Detect which cell encompasses the target text, then output its [X, Y] center coordinate. 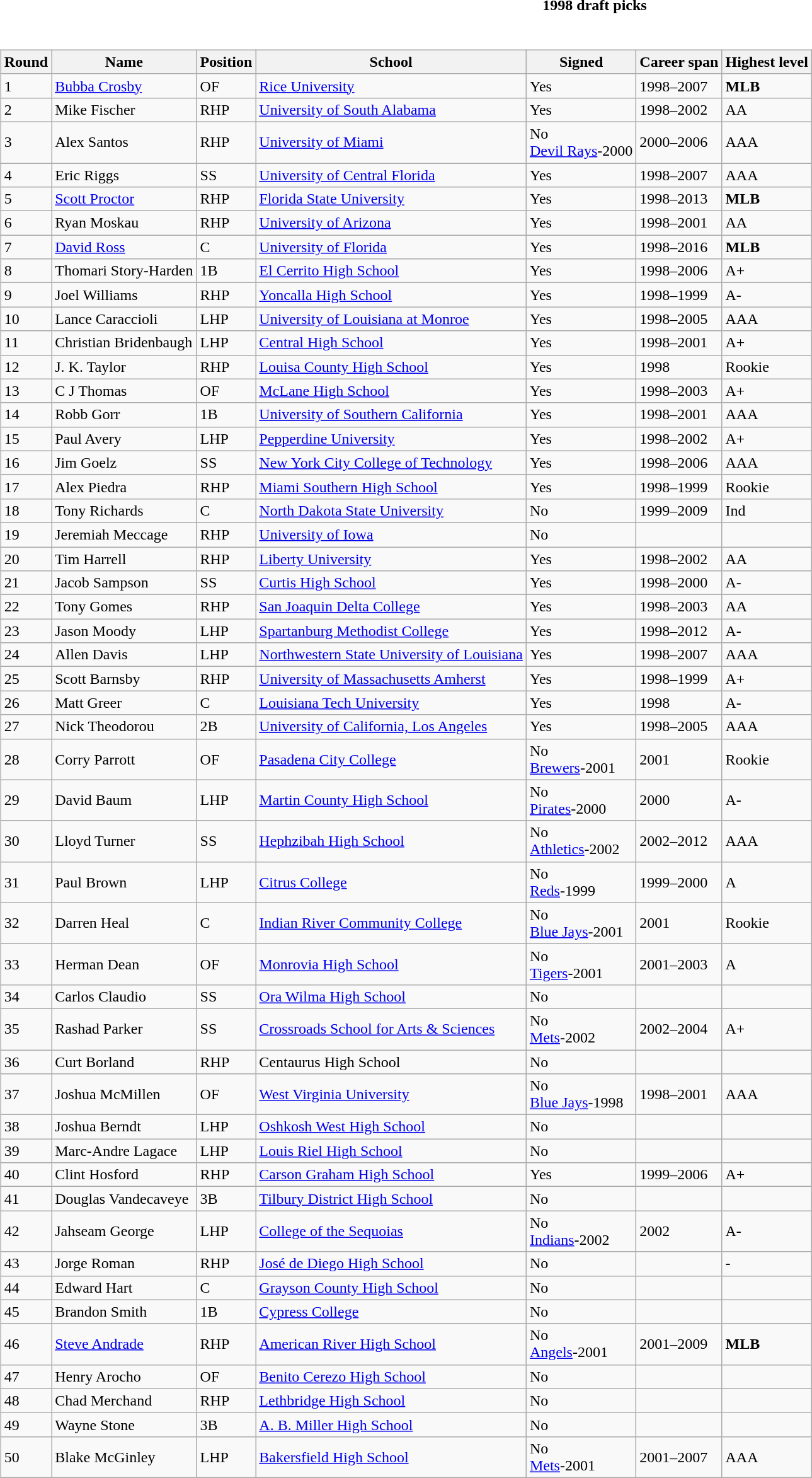
Monrovia High School [391, 964]
Name [124, 62]
Louis Riel High School [391, 1151]
University of Central Florida [391, 175]
2000 [679, 800]
Louisa County High School [391, 367]
45 [26, 1312]
26 [26, 703]
37 [26, 1094]
Spartanburg Methodist College [391, 631]
University of California, Los Angeles [391, 727]
41 [26, 1199]
Yoncalla High School [391, 295]
34 [26, 996]
NoDevil Rays-2000 [581, 142]
Centaurus High School [391, 1062]
11 [26, 343]
4 [26, 175]
Central High School [391, 343]
Signed [581, 62]
University of Louisiana at Monroe [391, 319]
David Baum [124, 800]
No Blue Jays-1998 [581, 1094]
Douglas Vandecaveye [124, 1199]
18 [26, 511]
Steve Andrade [124, 1344]
19 [26, 534]
38 [26, 1127]
Louisiana Tech University [391, 703]
1999–2000 [679, 882]
31 [26, 882]
NoMets-2001 [581, 1457]
33 [26, 964]
Lloyd Turner [124, 841]
Citrus College [391, 882]
27 [26, 727]
College of the Sequoias [391, 1232]
Henry Arocho [124, 1377]
22 [26, 607]
School [391, 62]
1998–2012 [679, 631]
Thomari Story-Harden [124, 271]
39 [26, 1151]
New York City College of Technology [391, 463]
Bakersfield High School [391, 1457]
Blake McGinley [124, 1457]
American River High School [391, 1344]
No Indians-2002 [581, 1232]
University of Massachusetts Amherst [391, 679]
Brandon Smith [124, 1312]
29 [26, 800]
6 [26, 223]
47 [26, 1377]
West Virginia University [391, 1094]
7 [26, 247]
NoAthletics-2002 [581, 841]
NoPirates-2000 [581, 800]
17 [26, 487]
Jacob Sampson [124, 583]
16 [26, 463]
Carlos Claudio [124, 996]
2000–2006 [679, 142]
Tilbury District High School [391, 1199]
University of Florida [391, 247]
2002 [679, 1232]
Hephzibah High School [391, 841]
Jeremiah Meccage [124, 534]
Jim Goelz [124, 463]
13 [26, 391]
Position [226, 62]
NoTigers-2001 [581, 964]
15 [26, 439]
Darren Heal [124, 923]
Career span [679, 62]
Carson Graham High School [391, 1175]
Alex Santos [124, 142]
Round [26, 62]
Scott Proctor [124, 199]
Matt Greer [124, 703]
Rice University [391, 86]
Christian Bridenbaugh [124, 343]
1998–2013 [679, 199]
14 [26, 415]
J. K. Taylor [124, 367]
Wayne Stone [124, 1424]
Alex Piedra [124, 487]
Pasadena City College [391, 759]
No Blue Jays-2001 [581, 923]
1998–2016 [679, 247]
Joshua Berndt [124, 1127]
36 [26, 1062]
McLane High School [391, 391]
Mike Fischer [124, 110]
Joel Williams [124, 295]
Curtis High School [391, 583]
8 [26, 271]
Crossroads School for Arts & Sciences [391, 1029]
30 [26, 841]
Corry Parrott [124, 759]
C J Thomas [124, 391]
Ora Wilma High School [391, 996]
Lance Caraccioli [124, 319]
Marc-Andre Lagace [124, 1151]
Bubba Crosby [124, 86]
2002–2004 [679, 1029]
University of Iowa [391, 534]
2002–2012 [679, 841]
Eric Riggs [124, 175]
No Mets-2002 [581, 1029]
50 [26, 1457]
2 [26, 110]
Clint Hosford [124, 1175]
5 [26, 199]
University of Arizona [391, 223]
NoBrewers-2001 [581, 759]
Jahseam George [124, 1232]
10 [26, 319]
A. B. Miller High School [391, 1424]
Martin County High School [391, 800]
Jason Moody [124, 631]
San Joaquin Delta College [391, 607]
49 [26, 1424]
Ryan Moskau [124, 223]
- [767, 1264]
28 [26, 759]
Indian River Community College [391, 923]
Pepperdine University [391, 439]
Ind [767, 511]
32 [26, 923]
Jorge Roman [124, 1264]
Tim Harrell [124, 559]
University of Miami [391, 142]
12 [26, 367]
Curt Borland [124, 1062]
20 [26, 559]
21 [26, 583]
Paul Avery [124, 439]
Scott Barnsby [124, 679]
Highest level [767, 62]
9 [26, 295]
43 [26, 1264]
Cypress College [391, 1312]
Allen Davis [124, 655]
2B [226, 727]
Grayson County High School [391, 1288]
1998–2000 [679, 583]
El Cerrito High School [391, 271]
2001–2009 [679, 1344]
Robb Gorr [124, 415]
48 [26, 1400]
Northwestern State University of Louisiana [391, 655]
23 [26, 631]
Chad Merchand [124, 1400]
40 [26, 1175]
24 [26, 655]
35 [26, 1029]
Paul Brown [124, 882]
2001–2003 [679, 964]
Herman Dean [124, 964]
NoReds-1999 [581, 882]
1999–2009 [679, 511]
Miami Southern High School [391, 487]
Rashad Parker [124, 1029]
Liberty University [391, 559]
Tony Gomes [124, 607]
Florida State University [391, 199]
25 [26, 679]
3 [26, 142]
44 [26, 1288]
Lethbridge High School [391, 1400]
José de Diego High School [391, 1264]
1 [26, 86]
University of South Alabama [391, 110]
Tony Richards [124, 511]
North Dakota State University [391, 511]
46 [26, 1344]
1999–2006 [679, 1175]
2001–2007 [679, 1457]
Nick Theodorou [124, 727]
Oshkosh West High School [391, 1127]
Benito Cerezo High School [391, 1377]
Joshua McMillen [124, 1094]
David Ross [124, 247]
Edward Hart [124, 1288]
University of Southern California [391, 415]
No Angels-2001 [581, 1344]
42 [26, 1232]
